Search for the cell housing the specified text and yield its (x, y) center coordinate. 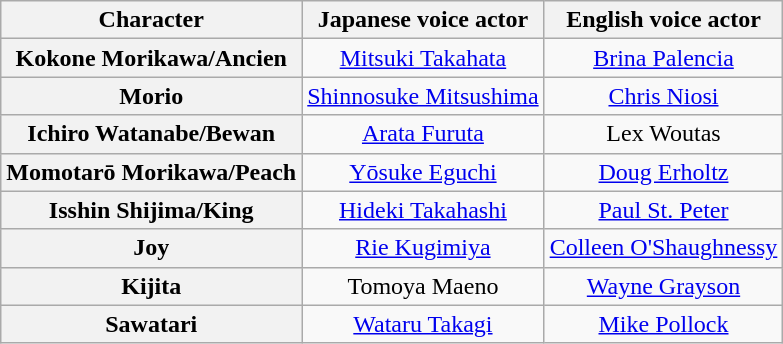
English voice actor (664, 20)
Japanese voice actor (423, 20)
Kijita (152, 286)
Mike Pollock (664, 324)
Isshin Shijima/King (152, 210)
Colleen O'Shaughnessy (664, 248)
Brina Palencia (664, 58)
Ichiro Watanabe/Bewan (152, 134)
Arata Furuta (423, 134)
Kokone Morikawa/Ancien (152, 58)
Yōsuke Eguchi (423, 172)
Mitsuki Takahata (423, 58)
Joy (152, 248)
Morio (152, 96)
Paul St. Peter (664, 210)
Hideki Takahashi (423, 210)
Doug Erholtz (664, 172)
Character (152, 20)
Tomoya Maeno (423, 286)
Wayne Grayson (664, 286)
Lex Woutas (664, 134)
Rie Kugimiya (423, 248)
Shinnosuke Mitsushima (423, 96)
Momotarō Morikawa/Peach (152, 172)
Chris Niosi (664, 96)
Sawatari (152, 324)
Wataru Takagi (423, 324)
